For the text-containing cell, return its midpoint in (X, Y) coordinate format. 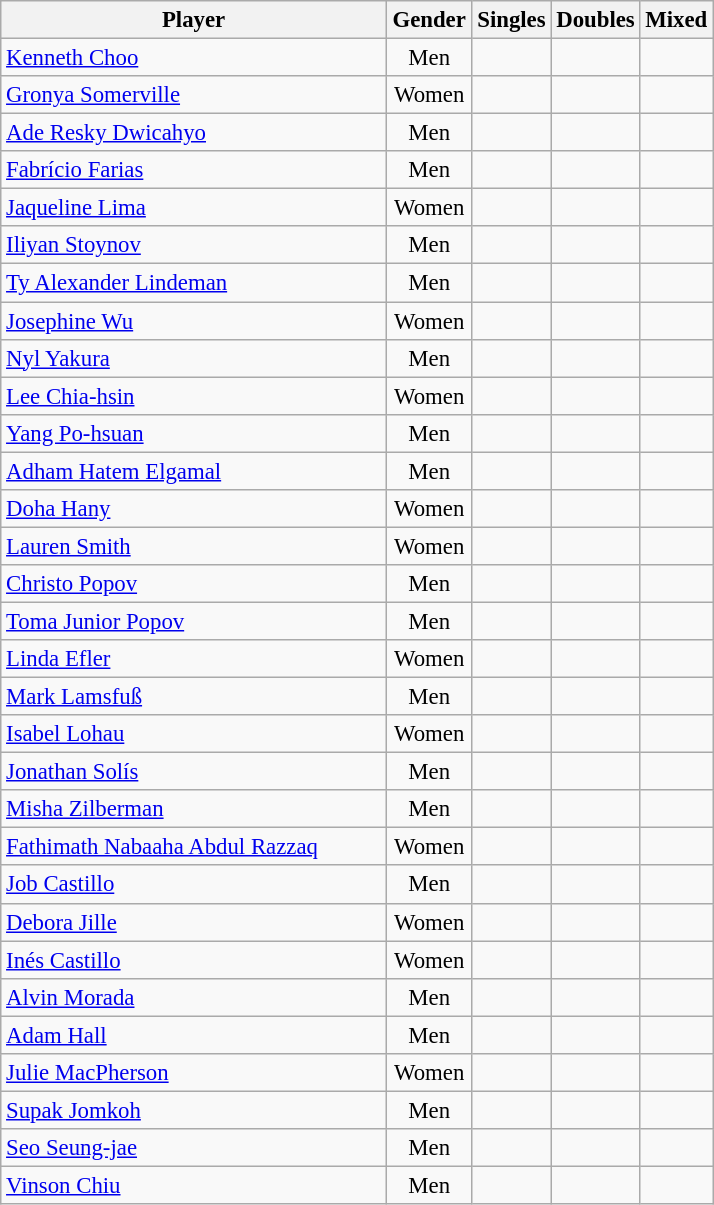
Josephine Wu (194, 321)
Doha Hany (194, 509)
Fabrício Farias (194, 170)
Ade Resky Dwicahyo (194, 133)
Debora Jille (194, 922)
Seo Seung-jae (194, 1148)
Toma Junior Popov (194, 621)
Jaqueline Lima (194, 208)
Kenneth Choo (194, 58)
Player (194, 20)
Adham Hatem Elgamal (194, 471)
Iliyan Stoynov (194, 245)
Mixed (676, 20)
Inés Castillo (194, 960)
Yang Po-hsuan (194, 433)
Adam Hall (194, 1035)
Jonathan Solís (194, 772)
Isabel Lohau (194, 734)
Misha Zilberman (194, 809)
Doubles (596, 20)
Job Castillo (194, 885)
Christo Popov (194, 584)
Linda Efler (194, 659)
Nyl Yakura (194, 358)
Gronya Somerville (194, 95)
Mark Lamsfuß (194, 697)
Singles (512, 20)
Gender (429, 20)
Ty Alexander Lindeman (194, 283)
Lee Chia-hsin (194, 396)
Alvin Morada (194, 997)
Julie MacPherson (194, 1073)
Fathimath Nabaaha Abdul Razzaq (194, 847)
Lauren Smith (194, 546)
Supak Jomkoh (194, 1110)
Vinson Chiu (194, 1185)
